Capture the cell that displays the provided text and extract its (x, y) central coordinate. 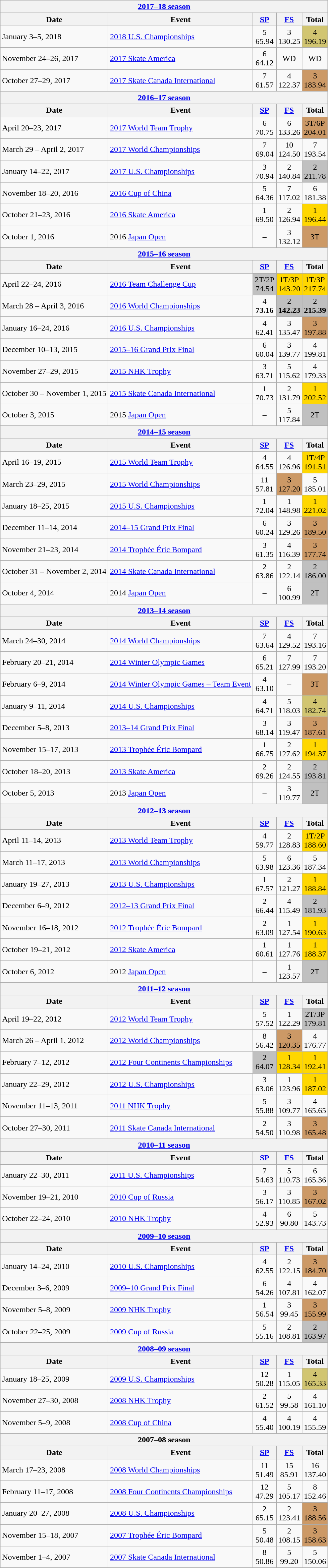
4 196.19 (315, 37)
5 117.84 (289, 415)
1 128.34 (289, 1062)
2017 World Team Trophy (180, 127)
7 193.54 (315, 150)
1T/2P 188.60 (315, 840)
3 99.45 (289, 1310)
1 194.37 (315, 750)
February 11–17, 2008 (54, 1492)
5 115.62 (289, 371)
2 131.79 (289, 393)
2016 Japan Open (180, 237)
5 50.48 (265, 1535)
4 165.33 (315, 1379)
October 22–25, 2009 (54, 1332)
March 29 – April 2, 2017 (54, 150)
2 69.26 (265, 771)
October 22–24, 2010 (54, 1219)
March 17–23, 2008 (54, 1470)
January 22–29, 2012 (54, 1084)
2013 Skate America (180, 771)
6 123.36 (289, 862)
November 16–18, 2012 (54, 928)
5 118.03 (289, 706)
2015 Skate Canada International (180, 393)
2015–16 season (164, 254)
2016 Cup of China (180, 193)
5 65.94 (265, 37)
October 31 – November 2, 2014 (54, 571)
November 5–8, 2009 (54, 1310)
January 22–30, 2011 (54, 1175)
3 130.25 (289, 37)
7 63.64 (265, 640)
2014 U.S. Championships (180, 706)
2012 Four Continents Championships (180, 1062)
January 3–5, 2018 (54, 37)
4 176.77 (315, 1041)
December 5–8, 2013 (54, 728)
4 116.39 (289, 549)
4 199.81 (315, 349)
2018 U.S. Championships (180, 37)
3 119.77 (289, 793)
15 85.91 (289, 1470)
4 155.59 (315, 1422)
2013–14 season (164, 611)
April 19–22, 2012 (54, 1019)
2011–12 season (164, 989)
March 28 – April 3, 2016 (54, 306)
February 6–9, 2014 (54, 684)
3 70.94 (265, 171)
December 10–13, 2015 (54, 349)
2 54.50 (265, 1128)
2014 Winter Olympic Games – Team Event (180, 684)
2014 Trophée Éric Bompard (180, 549)
2 66.44 (265, 906)
3 109.77 (289, 1106)
4 64.55 (265, 462)
4 162.07 (315, 1288)
January 19–27, 2013 (54, 884)
2008 World Championships (180, 1470)
2015 World Team Trophy (180, 462)
October 19–21, 2012 (54, 949)
7 117.02 (289, 193)
April 20–23, 2017 (54, 127)
2016–17 season (164, 98)
1 122.29 (289, 1019)
5 185.01 (315, 484)
November 11–13, 2011 (54, 1106)
October 3, 2015 (54, 415)
2008–09 season (164, 1349)
2012–13 season (164, 810)
1 190.63 (315, 928)
2010 Cup of Russia (180, 1197)
November 27–29, 2015 (54, 371)
4 62.41 (265, 328)
2 186.00 (315, 571)
January 14–24, 2010 (54, 1266)
2 128.83 (289, 840)
2 127.62 (289, 750)
4 62.55 (265, 1266)
5 150.06 (315, 1557)
5 143.73 (315, 1219)
6 54.26 (265, 1288)
2 122.14 (289, 571)
December 6–9, 2012 (54, 906)
2007 Trophée Éric Bompard (180, 1535)
2 193.81 (315, 771)
2015 World Championships (180, 484)
2012 Japan Open (180, 972)
2009 NHK Trophy (180, 1310)
3 165.48 (315, 1128)
November 18–20, 2016 (54, 193)
6 65.21 (265, 662)
1 60.61 (265, 949)
2010–11 season (164, 1145)
2014 Japan Open (180, 593)
2 108.81 (289, 1332)
2009 U.S. Championships (180, 1379)
1 123.96 (289, 1084)
1 188.84 (315, 884)
7 54.63 (265, 1175)
1 221.02 (315, 506)
2017–18 season (164, 7)
November 27–30, 2008 (54, 1401)
2 122.15 (289, 1266)
1 192.41 (315, 1062)
1 56.54 (265, 1310)
2016 Skate America (180, 215)
3 110.85 (289, 1197)
7 69.04 (265, 150)
4 122.37 (289, 80)
4 55.40 (265, 1422)
2016 World Championships (180, 306)
October 27–29, 2017 (54, 80)
2016 Team Challenge Cup (180, 284)
6 70.75 (265, 127)
2012 World Team Trophy (180, 1019)
January 9–11, 2014 (54, 706)
8 56.42 (265, 1041)
2011 NHK Trophy (180, 1106)
1 187.02 (315, 1084)
3 177.74 (315, 549)
2014–15 season (164, 432)
1 72.04 (265, 506)
February 7–12, 2012 (54, 1062)
7 193.20 (315, 662)
1 148.98 (289, 506)
6 90.80 (289, 1219)
January 18–25, 2015 (54, 506)
2015 U.S. Championships (180, 506)
2017 Skate America (180, 58)
2008 U.S. Championships (180, 1513)
2011 Skate Canada International (180, 1128)
3 197.88 (315, 328)
5 99.20 (289, 1557)
8 152.46 (315, 1492)
2 140.84 (289, 171)
4 52.93 (265, 1219)
1T/3P 217.74 (315, 284)
2012 Skate America (180, 949)
October 18–20, 2013 (54, 771)
2009–10 Grand Prix Final (180, 1288)
2 126.94 (289, 215)
2 124.55 (289, 771)
3 63.06 (265, 1084)
4 129.52 (289, 640)
3 183.94 (315, 80)
2017 U.S. Championships (180, 171)
November 5–9, 2008 (54, 1422)
6 133.26 (289, 127)
3T/6P 204.01 (315, 127)
3 63.71 (265, 371)
2 63.86 (265, 571)
2 123.41 (289, 1513)
1 70.73 (265, 393)
December 11–14, 2014 (54, 528)
3 120.35 (289, 1041)
2010 NHK Trophy (180, 1219)
2 215.39 (315, 306)
3 127.20 (289, 484)
November 1–4, 2007 (54, 1557)
4 126.96 (289, 462)
5 55.16 (265, 1332)
January 20–27, 2008 (54, 1513)
October 27–30, 2011 (54, 1128)
3 119.47 (289, 728)
5 57.52 (265, 1019)
3 158.63 (315, 1535)
3 110.98 (289, 1128)
February 20–21, 2014 (54, 662)
2007–08 season (164, 1440)
3 184.70 (315, 1266)
3 129.26 (289, 528)
16 137.40 (315, 1470)
2 63.09 (265, 928)
6 165.36 (315, 1175)
2014 World Championships (180, 640)
4 179.33 (315, 371)
11 57.81 (265, 484)
2012 Trophée Éric Bompard (180, 928)
3 135.47 (289, 328)
5 99.58 (289, 1401)
October 6, 2012 (54, 972)
December 3–6, 2009 (54, 1288)
2T/3P 179.81 (315, 1019)
5 105.17 (289, 1492)
2007 Skate Canada International (180, 1557)
3 187.61 (315, 728)
2010 U.S. Championships (180, 1266)
2015–16 Grand Prix Final (180, 349)
1 202.52 (315, 393)
3 56.17 (265, 1197)
October 30 – November 1, 2015 (54, 393)
April 11–14, 2013 (54, 840)
2008 Four Continents Championships (180, 1492)
4 107.81 (289, 1288)
3 132.12 (289, 237)
2017 World Championships (180, 150)
November 15–18, 2007 (54, 1535)
1 123.57 (289, 972)
April 16–19, 2015 (54, 462)
March 24–30, 2014 (54, 640)
4 73.16 (265, 306)
11 51.49 (265, 1470)
2 142.23 (289, 306)
5 55.88 (265, 1106)
1 196.44 (315, 215)
2 61.52 (265, 1401)
3 68.14 (265, 728)
2012 U.S. Championships (180, 1084)
1 69.50 (265, 215)
12 47.29 (265, 1492)
2013–14 Grand Prix Final (180, 728)
January 18–25, 2009 (54, 1379)
2013 Trophée Éric Bompard (180, 750)
3 155.99 (315, 1310)
March 26 – April 1, 2012 (54, 1041)
2012 World Championships (180, 1041)
October 5, 2013 (54, 793)
2009 Cup of Russia (180, 1332)
2015 Japan Open (180, 415)
4 64.71 (265, 706)
2016 U.S. Championships (180, 328)
November 19–21, 2010 (54, 1197)
October 4, 2014 (54, 593)
2017 Skate Canada International (180, 80)
1 127.76 (289, 949)
2 65.15 (265, 1513)
November 24–26, 2017 (54, 58)
January 14–22, 2017 (54, 171)
2015 NHK Trophy (180, 371)
7 193.16 (315, 640)
12 50.28 (265, 1379)
4 59.77 (265, 840)
4 100.19 (289, 1422)
3 189.50 (315, 528)
October 21–23, 2016 (54, 215)
1T/3P 143.20 (289, 284)
6 60.24 (265, 528)
2T/2P 74.54 (265, 284)
2 108.15 (289, 1535)
3 167.02 (315, 1197)
January 16–24, 2016 (54, 328)
3 139.77 (289, 349)
5 110.73 (289, 1175)
2014 Skate Canada International (180, 571)
2 163.97 (315, 1332)
4 165.65 (315, 1106)
6 60.04 (265, 349)
2009–10 season (164, 1236)
2013 World Team Trophy (180, 840)
2 64.07 (265, 1062)
7 61.57 (265, 80)
1T/4P 191.51 (315, 462)
2 211.78 (315, 171)
5 63.98 (265, 862)
2008 NHK Trophy (180, 1401)
2011 U.S. Championships (180, 1175)
6 64.12 (265, 58)
5 187.34 (315, 862)
April 22–24, 2016 (54, 284)
2013 World Championships (180, 862)
6 181.38 (315, 193)
October 1, 2016 (54, 237)
2013 U.S. Championships (180, 884)
November 21–23, 2014 (54, 549)
1 115.05 (289, 1379)
4 115.49 (289, 906)
8 50.86 (265, 1557)
2012–13 Grand Prix Final (180, 906)
1 188.37 (315, 949)
2 121.27 (289, 884)
4 161.10 (315, 1401)
November 15–17, 2013 (54, 750)
2008 Cup of China (180, 1422)
7 127.99 (289, 662)
10 124.50 (289, 150)
2014 Winter Olympic Games (180, 662)
2 181.93 (315, 906)
March 11–17, 2013 (54, 862)
3 61.35 (265, 549)
1 127.54 (289, 928)
1 67.57 (265, 884)
6 100.99 (289, 593)
4 182.74 (315, 706)
4 63.10 (265, 684)
5 64.36 (265, 193)
March 23–29, 2015 (54, 484)
3 188.56 (315, 1513)
2014–15 Grand Prix Final (180, 528)
2013 Japan Open (180, 793)
1 66.75 (265, 750)
